Search for the cell housing the specified text and yield its [x, y] center coordinate. 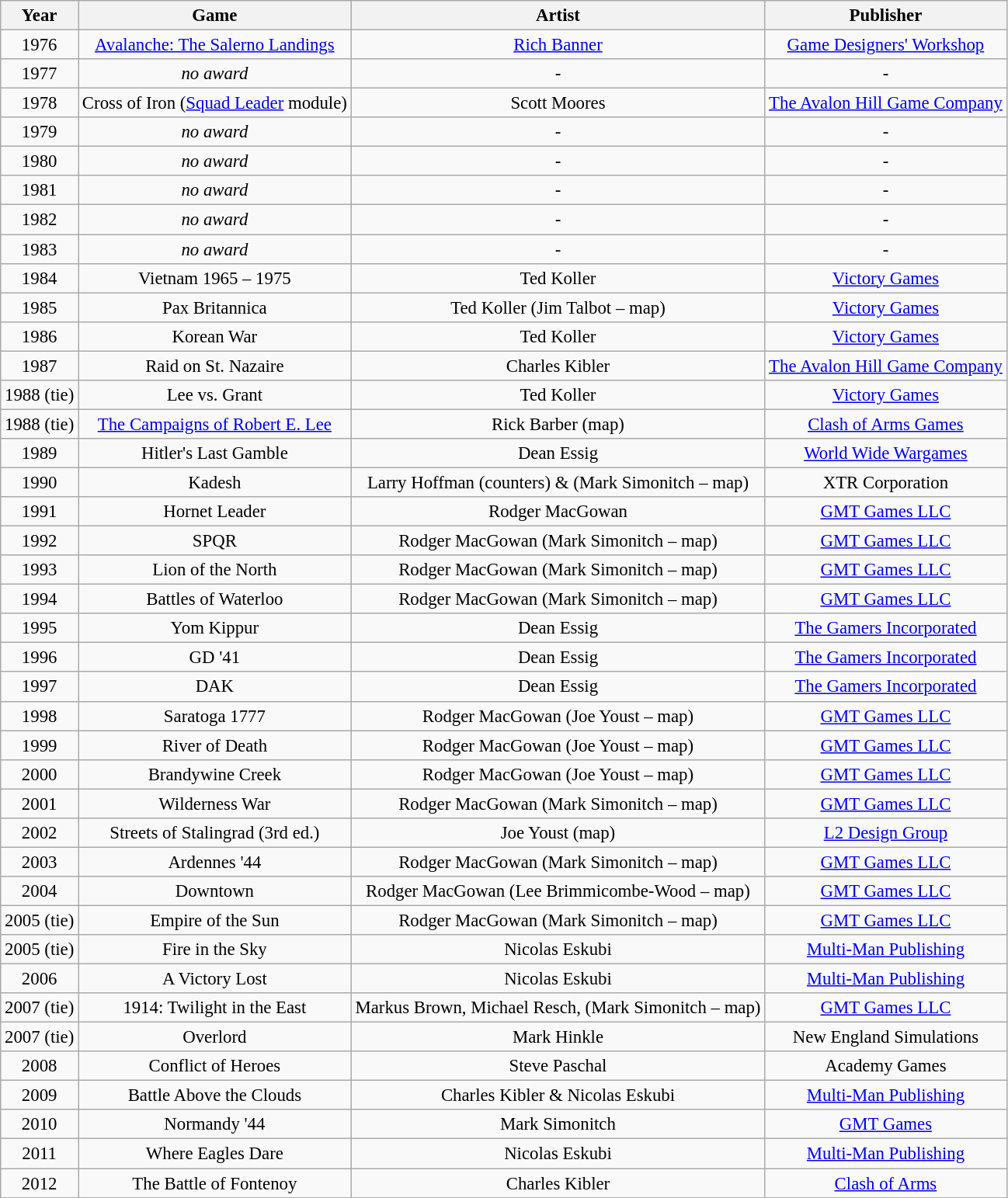
2006 [40, 979]
1980 [40, 161]
Scott Moores [558, 103]
1992 [40, 541]
Clash of Arms Games [885, 424]
Wilderness War [215, 804]
XTR Corporation [885, 482]
1914: Twilight in the East [215, 1008]
Fire in the Sky [215, 950]
Joe Youst (map) [558, 833]
A Victory Lost [215, 979]
River of Death [215, 745]
Mark Simonitch [558, 1125]
1998 [40, 716]
1986 [40, 336]
Lion of the North [215, 570]
Korean War [215, 336]
1996 [40, 658]
GD '41 [215, 658]
Ardennes '44 [215, 862]
Artist [558, 16]
Raid on St. Nazaire [215, 366]
1991 [40, 512]
Downtown [215, 891]
1989 [40, 453]
1981 [40, 190]
Rich Banner [558, 45]
2011 [40, 1154]
1995 [40, 628]
Cross of Iron (Squad Leader module) [215, 103]
Battle Above the Clouds [215, 1096]
Game [215, 16]
1999 [40, 745]
2009 [40, 1096]
Saratoga 1777 [215, 716]
Charles Kibler & Nicolas Eskubi [558, 1096]
Empire of the Sun [215, 920]
World Wide Wargames [885, 453]
Brandywine Creek [215, 774]
1979 [40, 132]
Rick Barber (map) [558, 424]
Markus Brown, Michael Resch, (Mark Simonitch – map) [558, 1008]
Conflict of Heroes [215, 1066]
DAK [215, 687]
Rodger MacGowan (Lee Brimmicombe-Wood – map) [558, 891]
Publisher [885, 16]
1982 [40, 220]
Larry Hoffman (counters) & (Mark Simonitch – map) [558, 482]
Yom Kippur [215, 628]
2001 [40, 804]
1994 [40, 599]
L2 Design Group [885, 833]
The Campaigns of Robert E. Lee [215, 424]
Hitler's Last Gamble [215, 453]
Pax Britannica [215, 307]
Game Designers' Workshop [885, 45]
1987 [40, 366]
1997 [40, 687]
2008 [40, 1066]
Normandy '44 [215, 1125]
2004 [40, 891]
1977 [40, 74]
The Battle of Fontenoy [215, 1183]
Lee vs. Grant [215, 395]
1993 [40, 570]
Clash of Arms [885, 1183]
2000 [40, 774]
Hornet Leader [215, 512]
1985 [40, 307]
Overlord [215, 1037]
Rodger MacGowan [558, 512]
1978 [40, 103]
Battles of Waterloo [215, 599]
Ted Koller (Jim Talbot – map) [558, 307]
1976 [40, 45]
1990 [40, 482]
GMT Games [885, 1125]
2003 [40, 862]
2012 [40, 1183]
Academy Games [885, 1066]
Where Eagles Dare [215, 1154]
Mark Hinkle [558, 1037]
New England Simulations [885, 1037]
1983 [40, 249]
2010 [40, 1125]
2002 [40, 833]
Year [40, 16]
Steve Paschal [558, 1066]
Vietnam 1965 – 1975 [215, 278]
1984 [40, 278]
Kadesh [215, 482]
Streets of Stalingrad (3rd ed.) [215, 833]
SPQR [215, 541]
Avalanche: The Salerno Landings [215, 45]
